Output the (X, Y) coordinate of the center of the cell containing the given text.  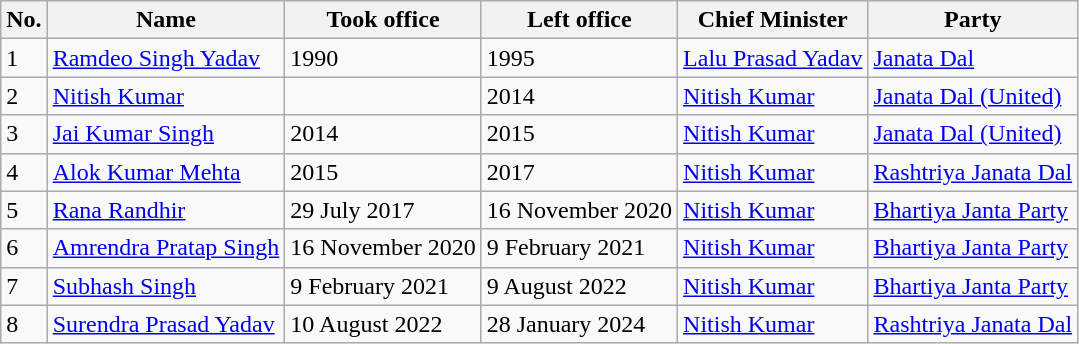
6 (24, 248)
1990 (383, 58)
Rana Randhir (166, 210)
Name (166, 20)
Subhash Singh (166, 286)
Amrendra Pratap Singh (166, 248)
Ramdeo Singh Yadav (166, 58)
Chief Minister (773, 20)
Left office (579, 20)
29 July 2017 (383, 210)
5 (24, 210)
No. (24, 20)
Surendra Prasad Yadav (166, 324)
4 (24, 172)
Janata Dal (973, 58)
Alok Kumar Mehta (166, 172)
Took office (383, 20)
Jai Kumar Singh (166, 134)
9 August 2022 (579, 286)
1 (24, 58)
28 January 2024 (579, 324)
Party (973, 20)
1995 (579, 58)
Lalu Prasad Yadav (773, 58)
2 (24, 96)
10 August 2022 (383, 324)
7 (24, 286)
2017 (579, 172)
3 (24, 134)
8 (24, 324)
